Determine the [x, y] coordinate at the center of the cell enclosing the given text.  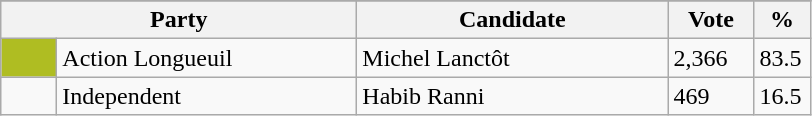
Party [179, 20]
Candidate [512, 20]
Habib Ranni [512, 96]
469 [711, 96]
Action Longueuil [207, 58]
Vote [711, 20]
83.5 [782, 58]
Independent [207, 96]
% [782, 20]
Michel Lanctôt [512, 58]
2,366 [711, 58]
16.5 [782, 96]
